Find where the given text appears and provide that cell's center as [x, y] coordinate. 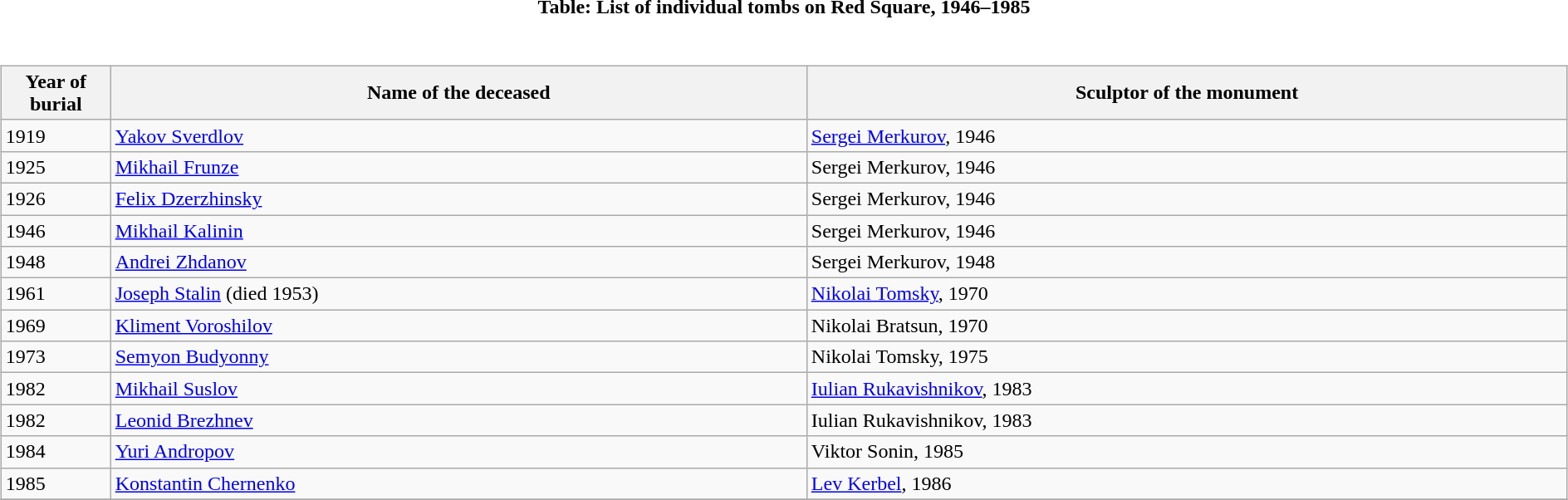
Year ofburial [56, 93]
Mikhail Suslov [458, 389]
Yuri Andropov [458, 452]
1926 [56, 199]
Felix Dzerzhinsky [458, 199]
Nikolai Tomsky, 1970 [1186, 294]
Nikolai Tomsky, 1975 [1186, 357]
Mikhail Frunze [458, 167]
Sculptor of the monument [1186, 93]
1985 [56, 483]
1948 [56, 262]
Nikolai Bratsun, 1970 [1186, 326]
1946 [56, 230]
Yakov Sverdlov [458, 135]
Leonid Brezhnev [458, 420]
1925 [56, 167]
Sergei Merkurov, 1948 [1186, 262]
Joseph Stalin (died 1953) [458, 294]
Konstantin Chernenko [458, 483]
1973 [56, 357]
Kliment Voroshilov [458, 326]
1919 [56, 135]
1984 [56, 452]
Name of the deceased [458, 93]
Viktor Sonin, 1985 [1186, 452]
Semyon Budyonny [458, 357]
Lev Kerbel, 1986 [1186, 483]
1969 [56, 326]
1961 [56, 294]
Andrei Zhdanov [458, 262]
Mikhail Kalinin [458, 230]
